Capture the cell that displays the provided text and extract its (X, Y) central coordinate. 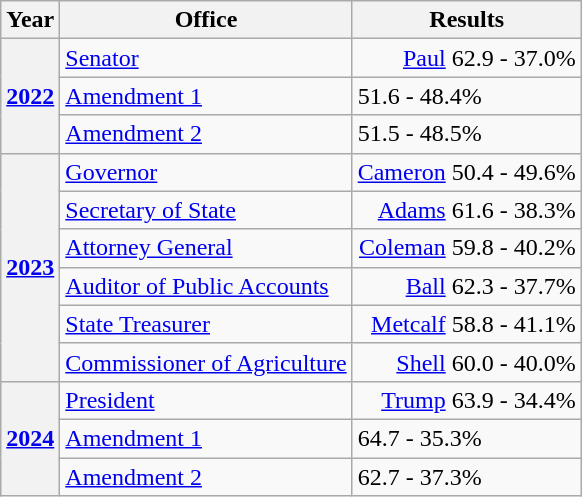
Adams 61.6 - 38.3% (466, 210)
Attorney General (206, 248)
State Treasurer (206, 324)
2024 (30, 438)
Cameron 50.4 - 49.6% (466, 172)
Metcalf 58.8 - 41.1% (466, 324)
Senator (206, 58)
Trump 63.9 - 34.4% (466, 400)
Auditor of Public Accounts (206, 286)
Commissioner of Agriculture (206, 362)
Year (30, 20)
2022 (30, 96)
Shell 60.0 - 40.0% (466, 362)
51.5 - 48.5% (466, 134)
Governor (206, 172)
Office (206, 20)
President (206, 400)
Coleman 59.8 - 40.2% (466, 248)
Secretary of State (206, 210)
62.7 - 37.3% (466, 477)
Results (466, 20)
Paul 62.9 - 37.0% (466, 58)
Ball 62.3 - 37.7% (466, 286)
2023 (30, 267)
51.6 - 48.4% (466, 96)
64.7 - 35.3% (466, 438)
